Output the (x, y) coordinate of the center of the cell containing the given text.  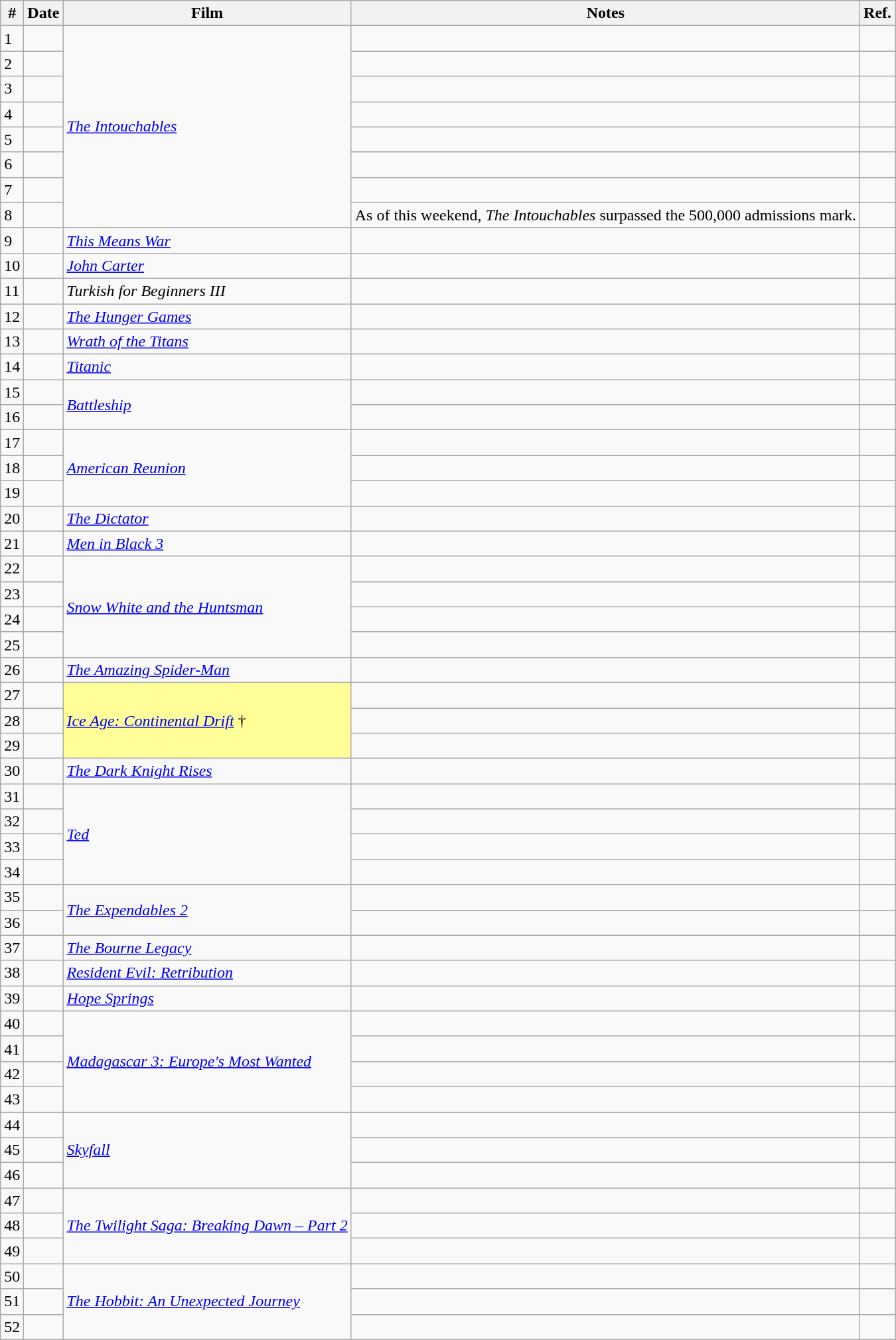
41 (12, 1049)
36 (12, 923)
32 (12, 822)
24 (12, 619)
Hope Springs (207, 998)
17 (12, 443)
44 (12, 1125)
The Bourne Legacy (207, 948)
Film (207, 13)
The Dictator (207, 518)
2 (12, 64)
The Intouchables (207, 127)
14 (12, 367)
# (12, 13)
Resident Evil: Retribution (207, 973)
3 (12, 89)
38 (12, 973)
52 (12, 1327)
9 (12, 240)
American Reunion (207, 468)
11 (12, 291)
33 (12, 847)
Wrath of the Titans (207, 342)
22 (12, 569)
21 (12, 544)
Battleship (207, 405)
50 (12, 1276)
47 (12, 1201)
John Carter (207, 265)
The Amazing Spider-Man (207, 670)
40 (12, 1023)
Date (44, 13)
31 (12, 796)
The Expendables 2 (207, 910)
Snow White and the Huntsman (207, 607)
As of this weekend, The Intouchables surpassed the 500,000 admissions mark. (605, 215)
16 (12, 417)
8 (12, 215)
48 (12, 1226)
15 (12, 392)
28 (12, 720)
5 (12, 139)
12 (12, 317)
35 (12, 897)
Titanic (207, 367)
51 (12, 1302)
26 (12, 670)
25 (12, 644)
10 (12, 265)
19 (12, 493)
42 (12, 1074)
Ref. (877, 13)
37 (12, 948)
18 (12, 468)
27 (12, 695)
13 (12, 342)
49 (12, 1251)
30 (12, 771)
The Hobbit: An Unexpected Journey (207, 1302)
Madagascar 3: Europe's Most Wanted (207, 1061)
34 (12, 872)
Skyfall (207, 1150)
43 (12, 1099)
This Means War (207, 240)
Ted (207, 834)
The Hunger Games (207, 317)
20 (12, 518)
1 (12, 38)
29 (12, 746)
6 (12, 165)
46 (12, 1175)
39 (12, 998)
7 (12, 190)
4 (12, 114)
45 (12, 1150)
The Dark Knight Rises (207, 771)
Ice Age: Continental Drift † (207, 720)
Notes (605, 13)
23 (12, 594)
Turkish for Beginners III (207, 291)
The Twilight Saga: Breaking Dawn – Part 2 (207, 1226)
Men in Black 3 (207, 544)
